Scan for the cell matching the given text and deliver its (x, y) coordinate at center. 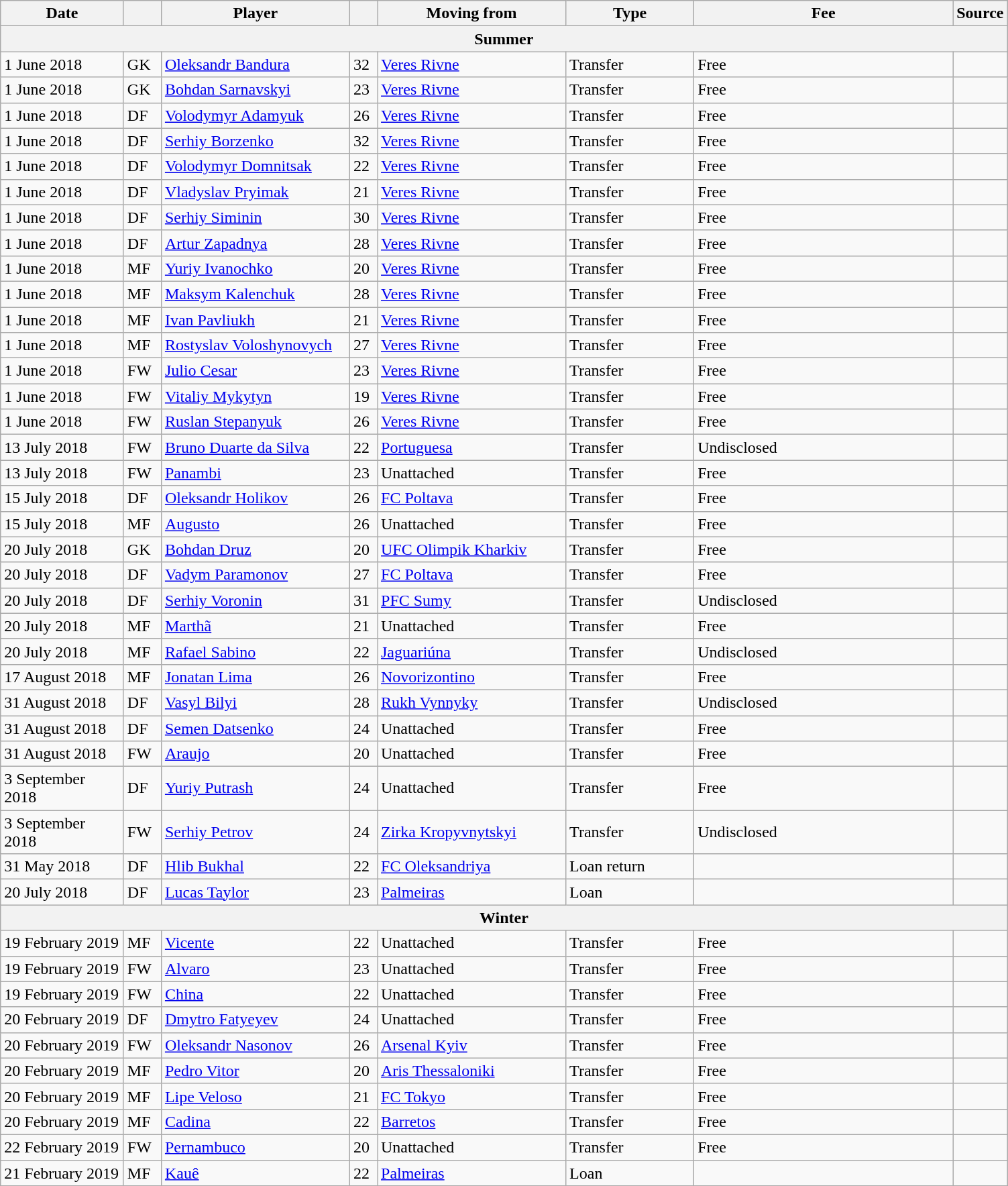
Vladyslav Pryimak (255, 192)
Arsenal Kyiv (471, 1045)
Aris Thessaloniki (471, 1071)
Yuriy Ivanochko (255, 268)
Winter (504, 918)
Artur Zapadnya (255, 243)
FC Oleksandriya (471, 867)
19 (363, 396)
Date (62, 13)
Lucas Taylor (255, 892)
22 February 2019 (62, 1147)
Serhiy Borzenko (255, 141)
Alvaro (255, 969)
Novorizontino (471, 677)
Pedro Vitor (255, 1071)
31 May 2018 (62, 867)
Oleksandr Holikov (255, 498)
Vitaliy Mykytyn (255, 396)
Zirka Kropyvnytskyi (471, 832)
Panambi (255, 473)
Summer (504, 39)
FC Tokyo (471, 1096)
Bohdan Sarnavskyi (255, 90)
China (255, 994)
Portuguesa (471, 447)
Rukh Vynnyky (471, 702)
Bruno Duarte da Silva (255, 447)
Lipe Veloso (255, 1096)
Vicente (255, 943)
Serhiy Petrov (255, 832)
Player (255, 13)
Dmytro Fatyeyev (255, 1020)
Bohdan Druz (255, 549)
Ruslan Stepanyuk (255, 422)
PFC Sumy (471, 600)
Vadym Paramonov (255, 575)
Ivan Pavliukh (255, 320)
Oleksandr Bandura (255, 64)
Jaguariúna (471, 651)
Semen Datsenko (255, 728)
Serhiy Siminin (255, 217)
Volodymyr Domnitsak (255, 166)
Serhiy Voronin (255, 600)
Julio Cesar (255, 371)
Type (630, 13)
30 (363, 217)
Volodymyr Adamyuk (255, 115)
Loan return (630, 867)
Rostyslav Voloshynovych (255, 345)
31 (363, 600)
UFC Olimpik Kharkiv (471, 549)
Rafael Sabino (255, 651)
Augusto (255, 524)
21 February 2019 (62, 1173)
Source (981, 13)
Yuriy Putrash (255, 789)
Barretos (471, 1122)
Oleksandr Nasonov (255, 1045)
Pernambuco (255, 1147)
17 August 2018 (62, 677)
Moving from (471, 13)
Jonatan Lima (255, 677)
Cadina (255, 1122)
Vasyl Bilyi (255, 702)
Hlib Bukhal (255, 867)
Fee (824, 13)
Araujo (255, 754)
Marthã (255, 626)
Maksym Kalenchuk (255, 294)
Kauê (255, 1173)
